Locate the cell with the specified text and output its (x, y) center coordinate. 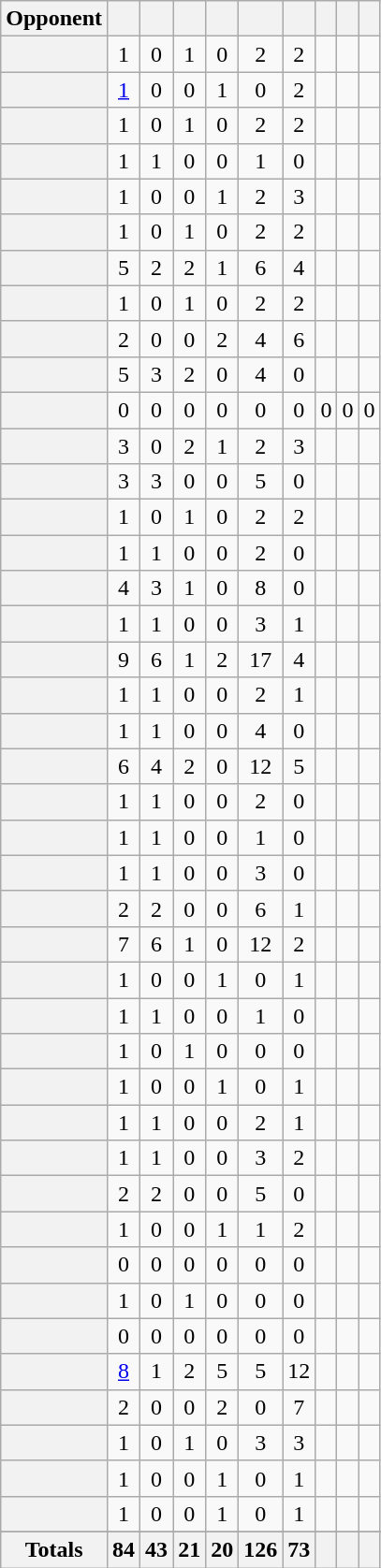
Totals (54, 1549)
126 (260, 1549)
20 (223, 1549)
43 (157, 1549)
Opponent (54, 19)
17 (260, 660)
21 (189, 1549)
9 (124, 660)
73 (300, 1549)
84 (124, 1549)
